Detect which cell encompasses the target text, then output its (X, Y) center coordinate. 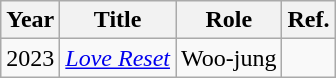
Ref. (308, 20)
2023 (30, 58)
Love Reset (118, 58)
Title (118, 20)
Woo-jung (229, 58)
Role (229, 20)
Year (30, 20)
